Capture the cell that displays the provided text and extract its [x, y] central coordinate. 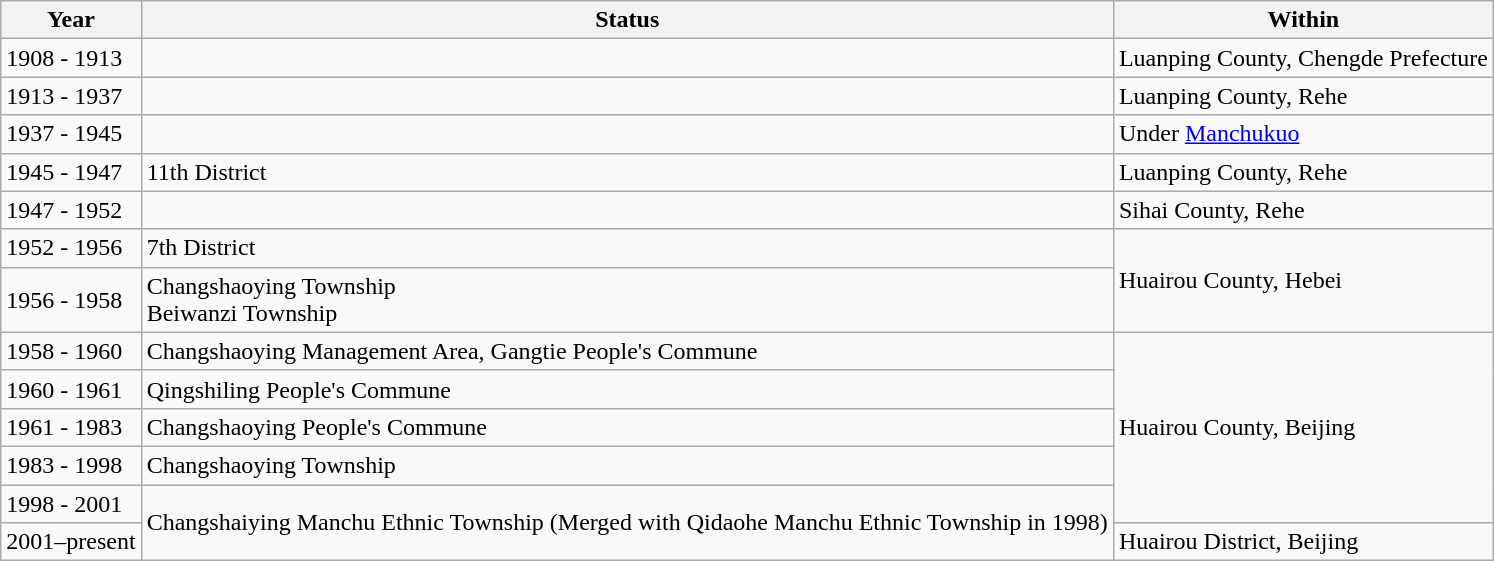
Qingshiling People's Commune [627, 389]
1908 - 1913 [71, 58]
1945 - 1947 [71, 172]
Huairou County, Hebei [1303, 280]
Changshaoying Township [627, 465]
1958 - 1960 [71, 351]
Changshaoying Management Area, Gangtie People's Commune [627, 351]
Huairou District, Beijing [1303, 542]
2001–present [71, 542]
1913 - 1937 [71, 96]
1952 - 1956 [71, 248]
7th District [627, 248]
1960 - 1961 [71, 389]
Year [71, 20]
1983 - 1998 [71, 465]
Changshaoying TownshipBeiwanzi Township [627, 300]
1947 - 1952 [71, 210]
Changshaoying People's Commune [627, 427]
Within [1303, 20]
1937 - 1945 [71, 134]
Changshaiying Manchu Ethnic Township (Merged with Qidaohe Manchu Ethnic Township in 1998) [627, 522]
Under Manchukuo [1303, 134]
1956 - 1958 [71, 300]
Sihai County, Rehe [1303, 210]
Luanping County, Chengde Prefecture [1303, 58]
Huairou County, Beijing [1303, 427]
1998 - 2001 [71, 503]
Status [627, 20]
1961 - 1983 [71, 427]
11th District [627, 172]
